Scan for the cell matching the given text and deliver its (X, Y) coordinate at center. 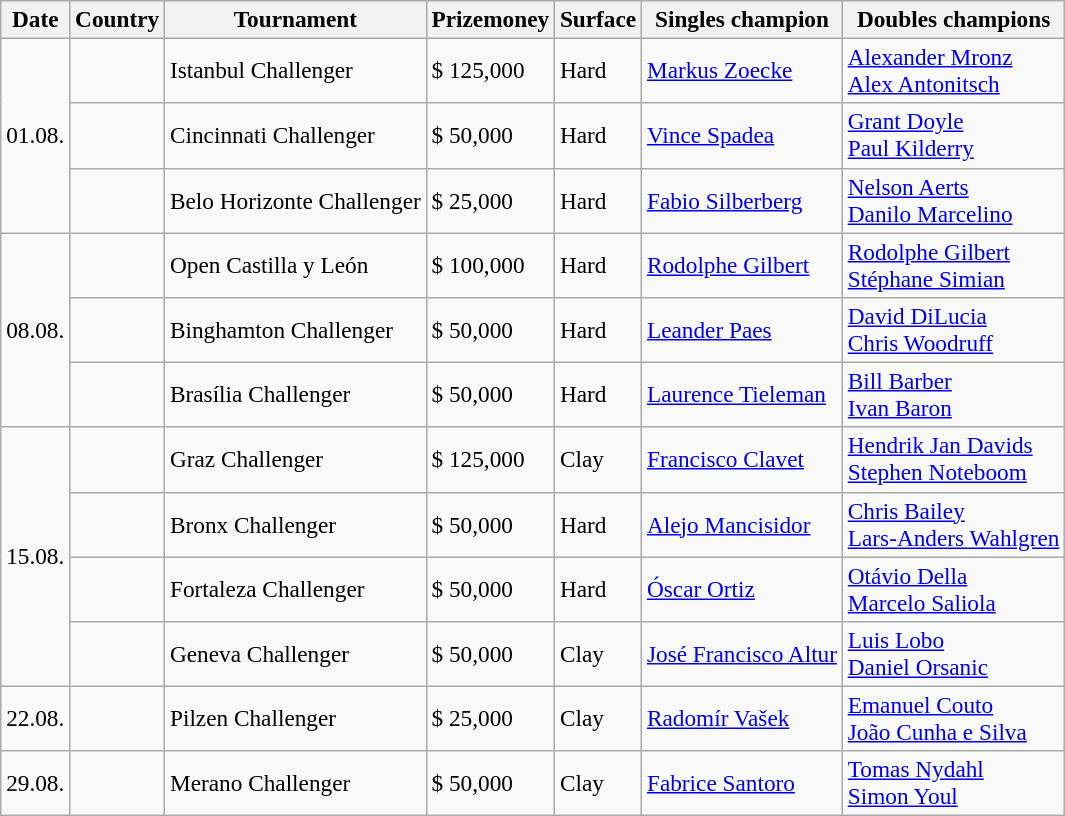
01.08. (36, 135)
Geneva Challenger (296, 654)
Belo Horizonte Challenger (296, 200)
Alexander Mronz Alex Antonitsch (953, 70)
Laurence Tieleman (742, 394)
29.08. (36, 784)
Vince Spadea (742, 136)
Rodolphe Gilbert Stéphane Simian (953, 264)
Brasília Challenger (296, 394)
15.08. (36, 556)
08.08. (36, 329)
Open Castilla y León (296, 264)
Rodolphe Gilbert (742, 264)
Tomas Nydahl Simon Youl (953, 784)
Francisco Clavet (742, 460)
Otávio Della Marcelo Saliola (953, 588)
Pilzen Challenger (296, 718)
Surface (598, 19)
Prizemoney (490, 19)
Fabio Silberberg (742, 200)
Merano Challenger (296, 784)
Graz Challenger (296, 460)
Radomír Vašek (742, 718)
Doubles champions (953, 19)
$ 100,000 (490, 264)
Nelson Aerts Danilo Marcelino (953, 200)
Singles champion (742, 19)
Óscar Ortiz (742, 588)
José Francisco Altur (742, 654)
Binghamton Challenger (296, 330)
Hendrik Jan Davids Stephen Noteboom (953, 460)
Cincinnati Challenger (296, 136)
Bill Barber Ivan Baron (953, 394)
Country (118, 19)
Fortaleza Challenger (296, 588)
Date (36, 19)
Istanbul Challenger (296, 70)
Grant Doyle Paul Kilderry (953, 136)
Tournament (296, 19)
Chris Bailey Lars-Anders Wahlgren (953, 524)
Emanuel Couto João Cunha e Silva (953, 718)
Luis Lobo Daniel Orsanic (953, 654)
Bronx Challenger (296, 524)
David DiLucia Chris Woodruff (953, 330)
Fabrice Santoro (742, 784)
Markus Zoecke (742, 70)
Alejo Mancisidor (742, 524)
Leander Paes (742, 330)
22.08. (36, 718)
